Find where the given text appears and provide that cell's center as (x, y) coordinate. 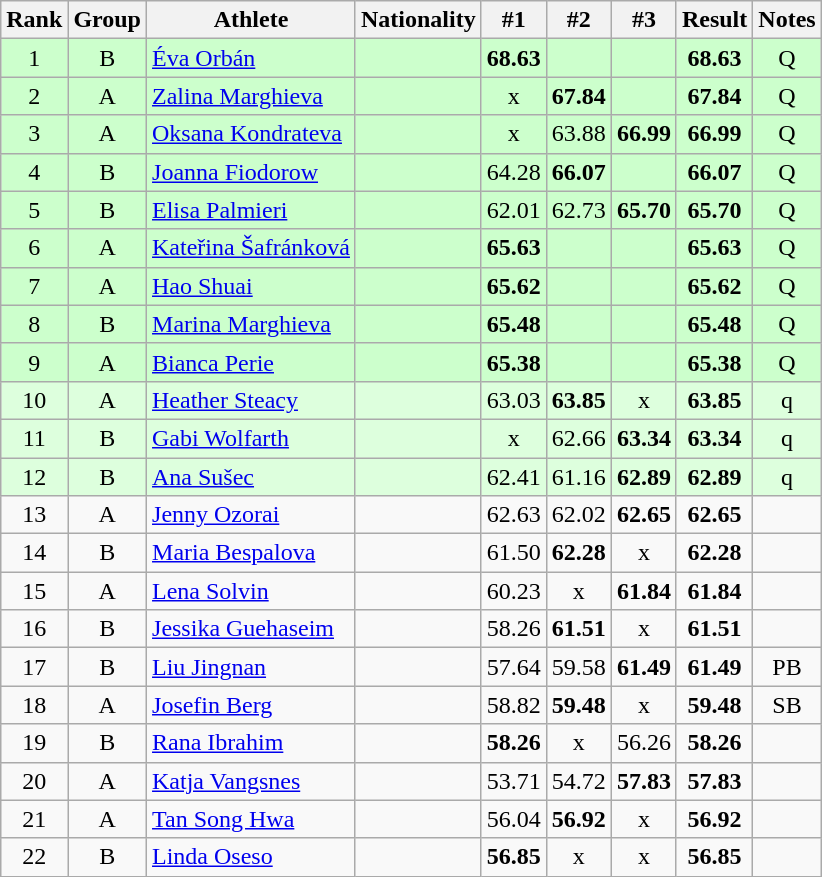
20 (34, 781)
15 (34, 591)
61.16 (578, 477)
Result (714, 20)
56.26 (644, 743)
9 (34, 362)
4 (34, 172)
Maria Bespalova (252, 553)
SB (787, 705)
62.73 (578, 210)
Athlete (252, 20)
Jessika Guehaseim (252, 629)
Lena Solvin (252, 591)
58.82 (514, 705)
2 (34, 96)
59.58 (578, 667)
63.88 (578, 134)
5 (34, 210)
54.72 (578, 781)
10 (34, 400)
62.41 (514, 477)
21 (34, 819)
14 (34, 553)
#3 (644, 20)
8 (34, 324)
Bianca Perie (252, 362)
Ana Sušec (252, 477)
Éva Orbán (252, 58)
Elisa Palmieri (252, 210)
Hao Shuai (252, 286)
Rank (34, 20)
64.28 (514, 172)
6 (34, 248)
62.02 (578, 515)
19 (34, 743)
#1 (514, 20)
Zalina Marghieva (252, 96)
Linda Oseso (252, 857)
Nationality (418, 20)
Liu Jingnan (252, 667)
16 (34, 629)
3 (34, 134)
Gabi Wolfarth (252, 438)
12 (34, 477)
PB (787, 667)
Tan Song Hwa (252, 819)
#2 (578, 20)
Marina Marghieva (252, 324)
Group (108, 20)
Joanna Fiodorow (252, 172)
Katja Vangsnes (252, 781)
Kateřina Šafránková (252, 248)
56.04 (514, 819)
Josefin Berg (252, 705)
1 (34, 58)
11 (34, 438)
63.03 (514, 400)
Notes (787, 20)
61.50 (514, 553)
53.71 (514, 781)
57.64 (514, 667)
60.23 (514, 591)
17 (34, 667)
Rana Ibrahim (252, 743)
Heather Steacy (252, 400)
13 (34, 515)
18 (34, 705)
Oksana Kondrateva (252, 134)
62.66 (578, 438)
62.63 (514, 515)
Jenny Ozorai (252, 515)
7 (34, 286)
22 (34, 857)
62.01 (514, 210)
